Return the (X, Y) coordinate for the center point of the cell that contains the specified text.  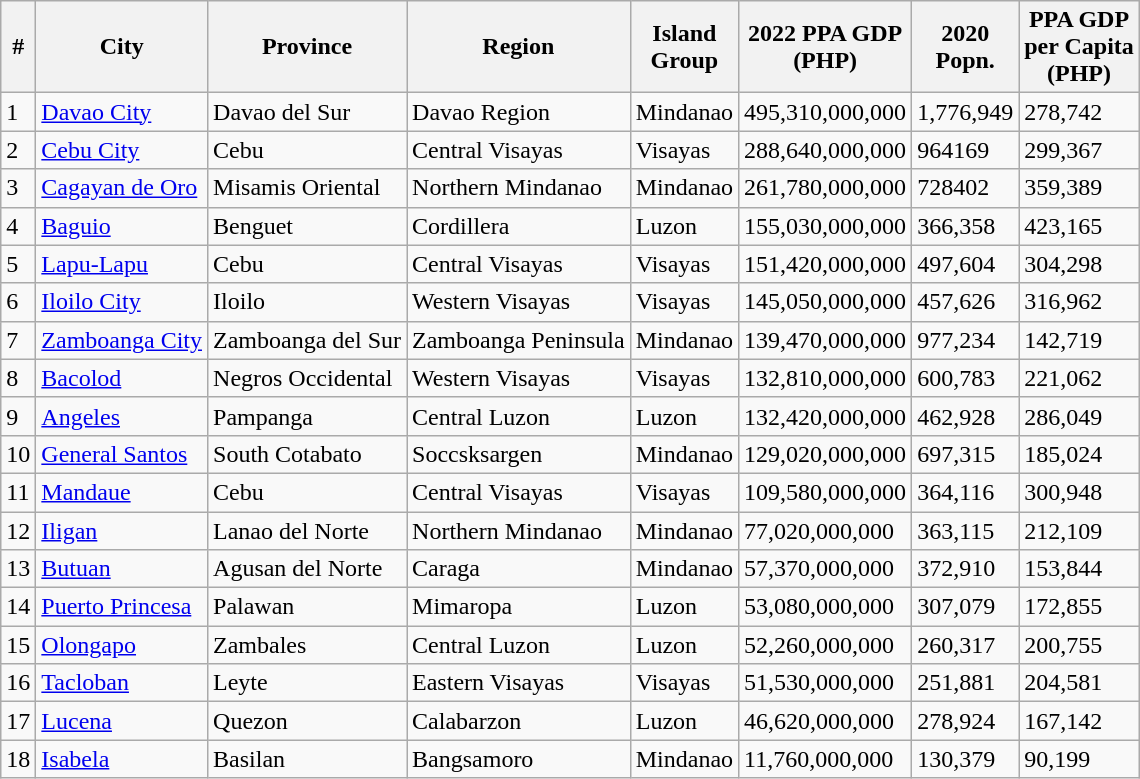
Agusan del Norte (308, 569)
372,910 (966, 569)
Province (308, 47)
8 (18, 378)
129,020,000,000 (826, 454)
Basilan (308, 759)
Caraga (519, 569)
Cebu City (122, 150)
Zambales (308, 645)
457,626 (966, 302)
132,420,000,000 (826, 416)
Davao City (122, 112)
3 (18, 188)
Angeles (122, 416)
Cordillera (519, 226)
600,783 (966, 378)
Region (519, 47)
261,780,000,000 (826, 188)
697,315 (966, 454)
109,580,000,000 (826, 492)
260,317 (966, 645)
Butuan (122, 569)
221,062 (1080, 378)
278,742 (1080, 112)
212,109 (1080, 531)
7 (18, 340)
18 (18, 759)
2022 PPA GDP(PHP) (826, 47)
Misamis Oriental (308, 188)
15 (18, 645)
4 (18, 226)
12 (18, 531)
Soccsksargen (519, 454)
Benguet (308, 226)
Mimaropa (519, 607)
167,142 (1080, 721)
77,020,000,000 (826, 531)
364,116 (966, 492)
51,530,000,000 (826, 683)
Iligan (122, 531)
Eastern Visayas (519, 683)
497,604 (966, 264)
Isabela (122, 759)
307,079 (966, 607)
286,049 (1080, 416)
90,199 (1080, 759)
299,367 (1080, 150)
Leyte (308, 683)
Cagayan de Oro (122, 188)
IslandGroup (684, 47)
155,030,000,000 (826, 226)
Iloilo City (122, 302)
57,370,000,000 (826, 569)
17 (18, 721)
Lapu-Lapu (122, 264)
151,420,000,000 (826, 264)
Puerto Princesa (122, 607)
304,298 (1080, 264)
Olongapo (122, 645)
Mandaue (122, 492)
366,358 (966, 226)
Iloilo (308, 302)
316,962 (1080, 302)
142,719 (1080, 340)
2020Popn. (966, 47)
52,260,000,000 (826, 645)
Tacloban (122, 683)
11 (18, 492)
2 (18, 150)
City (122, 47)
132,810,000,000 (826, 378)
Baguio (122, 226)
Calabarzon (519, 721)
145,050,000,000 (826, 302)
185,024 (1080, 454)
16 (18, 683)
Lucena (122, 721)
300,948 (1080, 492)
9 (18, 416)
153,844 (1080, 569)
# (18, 47)
130,379 (966, 759)
462,928 (966, 416)
172,855 (1080, 607)
Davao del Sur (308, 112)
1 (18, 112)
Zamboanga Peninsula (519, 340)
13 (18, 569)
46,620,000,000 (826, 721)
Negros Occidental (308, 378)
278,924 (966, 721)
South Cotabato (308, 454)
251,881 (966, 683)
728402 (966, 188)
Zamboanga City (122, 340)
363,115 (966, 531)
139,470,000,000 (826, 340)
288,640,000,000 (826, 150)
53,080,000,000 (826, 607)
14 (18, 607)
10 (18, 454)
977,234 (966, 340)
204,581 (1080, 683)
11,760,000,000 (826, 759)
Bacolod (122, 378)
200,755 (1080, 645)
General Santos (122, 454)
Pampanga (308, 416)
1,776,949 (966, 112)
423,165 (1080, 226)
Quezon (308, 721)
Davao Region (519, 112)
Lanao del Norte (308, 531)
6 (18, 302)
495,310,000,000 (826, 112)
359,389 (1080, 188)
Bangsamoro (519, 759)
Zamboanga del Sur (308, 340)
Palawan (308, 607)
5 (18, 264)
964169 (966, 150)
PPA GDPper Capita(PHP) (1080, 47)
